Detect which cell encompasses the target text, then output its (X, Y) center coordinate. 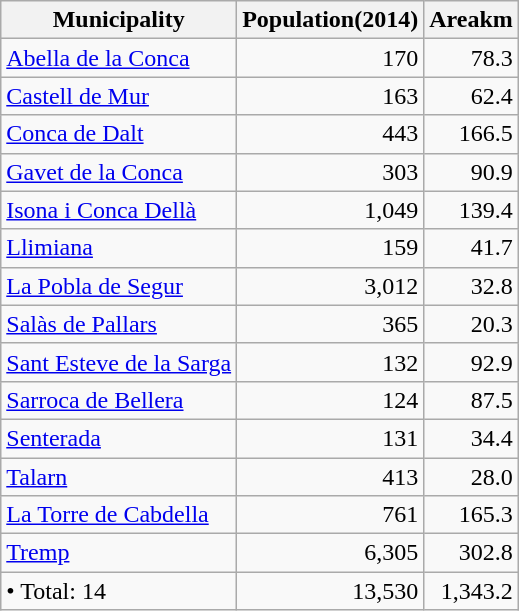
28.0 (472, 477)
302.8 (472, 553)
166.5 (472, 134)
Sarroca de Bellera (119, 400)
Salàs de Pallars (119, 324)
761 (330, 515)
34.4 (472, 438)
443 (330, 134)
Population(2014) (330, 20)
Castell de Mur (119, 96)
365 (330, 324)
165.3 (472, 515)
• Total: 14 (119, 591)
132 (330, 362)
170 (330, 58)
139.4 (472, 210)
Abella de la Conca (119, 58)
1,343.2 (472, 591)
Tremp (119, 553)
Areakm (472, 20)
32.8 (472, 286)
13,530 (330, 591)
92.9 (472, 362)
3,012 (330, 286)
Sant Esteve de la Sarga (119, 362)
413 (330, 477)
Senterada (119, 438)
124 (330, 400)
20.3 (472, 324)
6,305 (330, 553)
Llimiana (119, 248)
78.3 (472, 58)
La Pobla de Segur (119, 286)
90.9 (472, 172)
163 (330, 96)
Conca de Dalt (119, 134)
303 (330, 172)
1,049 (330, 210)
62.4 (472, 96)
La Torre de Cabdella (119, 515)
87.5 (472, 400)
Isona i Conca Dellà (119, 210)
159 (330, 248)
Talarn (119, 477)
131 (330, 438)
Gavet de la Conca (119, 172)
Municipality (119, 20)
41.7 (472, 248)
